Pinpoint the cell where the given text exists, returning its [x, y] midpoint coordinate. 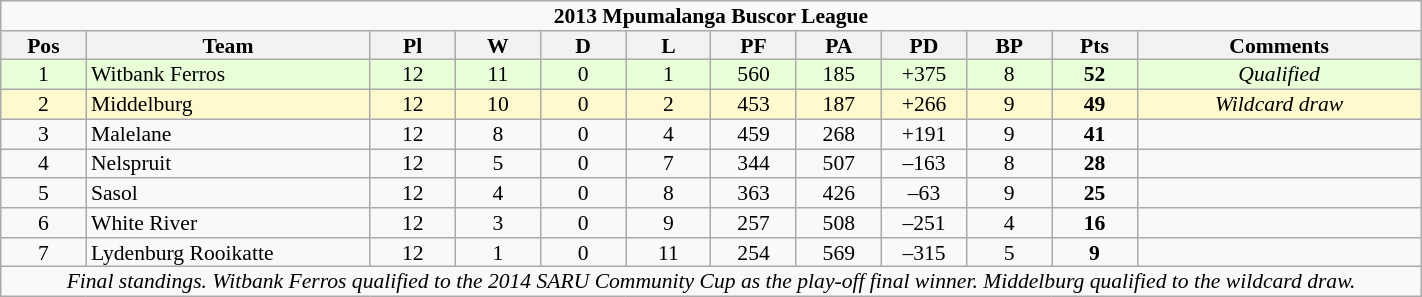
–315 [924, 253]
187 [838, 105]
6 [44, 223]
–163 [924, 164]
Wildcard draw [1279, 105]
Middelburg [228, 105]
257 [754, 223]
10 [498, 105]
16 [1094, 223]
PD [924, 46]
560 [754, 75]
254 [754, 253]
+191 [924, 134]
569 [838, 253]
White River [228, 223]
453 [754, 105]
Pl [412, 46]
+375 [924, 75]
49 [1094, 105]
41 [1094, 134]
Lydenburg Rooikatte [228, 253]
185 [838, 75]
Malelane [228, 134]
PF [754, 46]
28 [1094, 164]
–63 [924, 193]
508 [838, 223]
344 [754, 164]
268 [838, 134]
52 [1094, 75]
507 [838, 164]
363 [754, 193]
Team [228, 46]
W [498, 46]
Nelspruit [228, 164]
PA [838, 46]
BP [1010, 46]
426 [838, 193]
Comments [1279, 46]
–251 [924, 223]
Final standings. Witbank Ferros qualified to the 2014 SARU Community Cup as the play-off final winner. Middelburg qualified to the wildcard draw. [711, 282]
Witbank Ferros [228, 75]
D [584, 46]
25 [1094, 193]
Pts [1094, 46]
459 [754, 134]
+266 [924, 105]
2013 Mpumalanga Buscor League [711, 16]
Qualified [1279, 75]
Pos [44, 46]
Sasol [228, 193]
L [668, 46]
